Locate the cell with the specified text and output its (x, y) center coordinate. 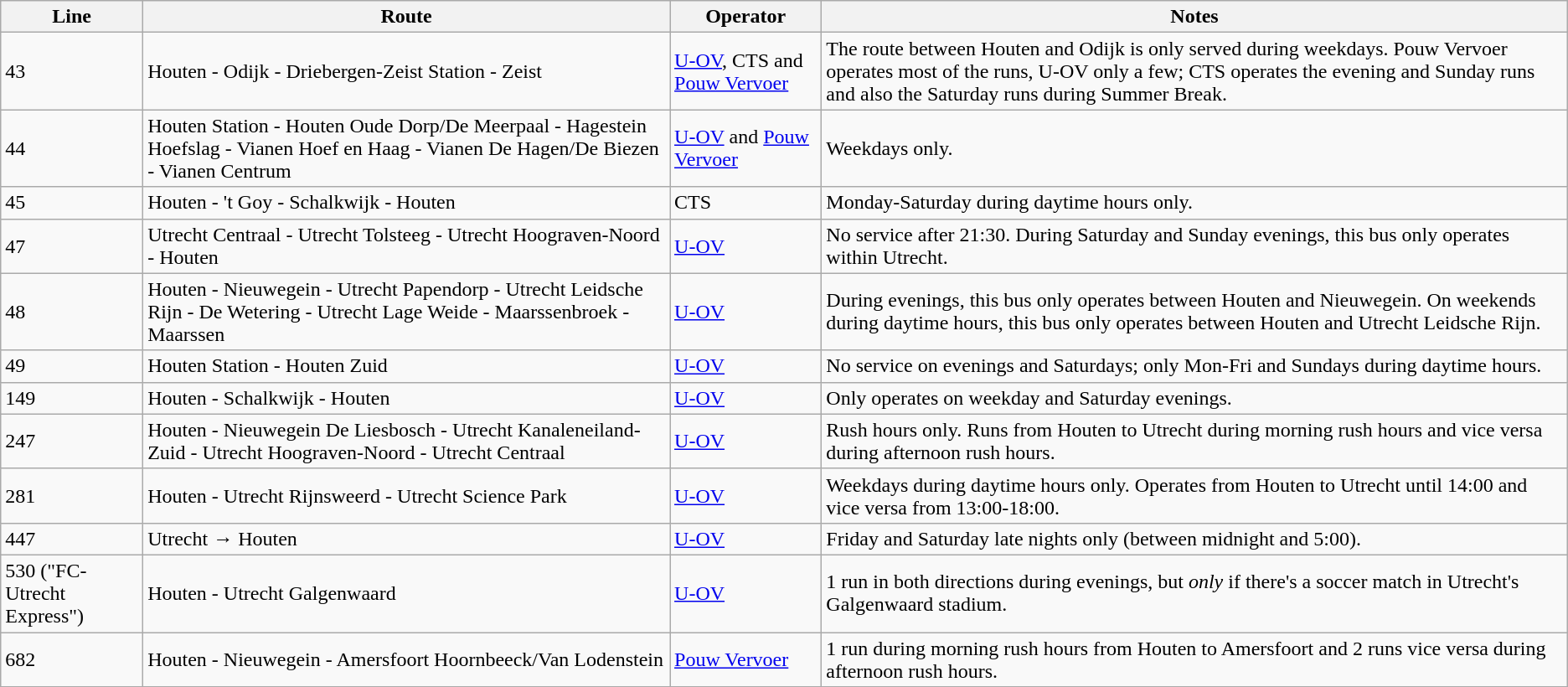
43 (72, 71)
149 (72, 398)
Utrecht Centraal - Utrecht Tolsteeg - Utrecht Hoograven-Noord - Houten (407, 246)
No service after 21:30. During Saturday and Sunday evenings, this bus only operates within Utrecht. (1194, 246)
Line (72, 17)
Monday-Saturday during daytime hours only. (1194, 203)
Houten - Utrecht Rijnsweerd - Utrecht Science Park (407, 496)
Houten - Nieuwegein - Utrecht Papendorp - Utrecht Leidsche Rijn - De Wetering - Utrecht Lage Weide - Maarssenbroek - Maarssen (407, 312)
447 (72, 539)
Pouw Vervoer (745, 659)
Weekdays only. (1194, 148)
281 (72, 496)
48 (72, 312)
682 (72, 659)
1 run in both directions during evenings, but only if there's a soccer match in Utrecht's Galgenwaard stadium. (1194, 593)
Utrecht → Houten (407, 539)
Houten Station - Houten Zuid (407, 366)
1 run during morning rush hours from Houten to Amersfoort and 2 runs vice versa during afternoon rush hours. (1194, 659)
Route (407, 17)
U-OV, CTS and Pouw Vervoer (745, 71)
Houten - 't Goy - Schalkwijk - Houten (407, 203)
247 (72, 441)
530 ("FC-Utrecht Express") (72, 593)
Houten Station - Houten Oude Dorp/De Meerpaal - Hagestein Hoefslag - Vianen Hoef en Haag - Vianen De Hagen/De Biezen - Vianen Centrum (407, 148)
Houten - Odijk - Driebergen-Zeist Station - Zeist (407, 71)
45 (72, 203)
49 (72, 366)
Operator (745, 17)
Houten - Utrecht Galgenwaard (407, 593)
47 (72, 246)
Houten - Schalkwijk - Houten (407, 398)
U-OV and Pouw Vervoer (745, 148)
Weekdays during daytime hours only. Operates from Houten to Utrecht until 14:00 and vice versa from 13:00-18:00. (1194, 496)
CTS (745, 203)
Friday and Saturday late nights only (between midnight and 5:00). (1194, 539)
Rush hours only. Runs from Houten to Utrecht during morning rush hours and vice versa during afternoon rush hours. (1194, 441)
44 (72, 148)
Houten - Nieuwegein De Liesbosch - Utrecht Kanaleneiland-Zuid - Utrecht Hoograven-Noord - Utrecht Centraal (407, 441)
Notes (1194, 17)
No service on evenings and Saturdays; only Mon-Fri and Sundays during daytime hours. (1194, 366)
Only operates on weekday and Saturday evenings. (1194, 398)
Houten - Nieuwegein - Amersfoort Hoornbeeck/Van Lodenstein (407, 659)
